For the text-containing cell, return its midpoint in (X, Y) coordinate format. 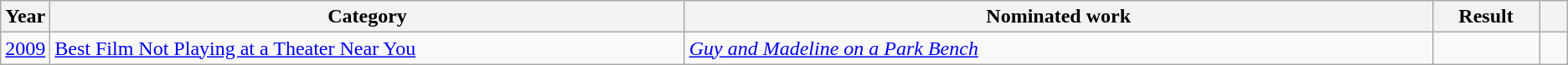
Year (25, 17)
Result (1486, 17)
Category (367, 17)
Guy and Madeline on a Park Bench (1059, 48)
Best Film Not Playing at a Theater Near You (367, 48)
Nominated work (1059, 17)
2009 (25, 48)
